Provide the [X, Y] coordinate of the cell's center where the given text is located.  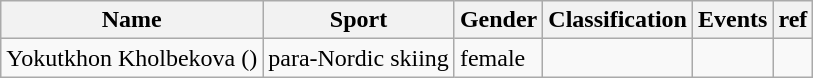
Events [733, 20]
ref [793, 20]
para-Nordic skiing [359, 58]
Classification [618, 20]
Gender [498, 20]
Yokutkhon Kholbekova () [132, 58]
Name [132, 20]
Sport [359, 20]
female [498, 58]
